Capture the cell that displays the provided text and extract its [X, Y] central coordinate. 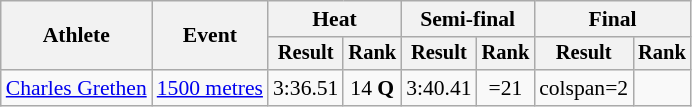
Semi-final [468, 19]
colspan=2 [584, 88]
Charles Grethen [76, 88]
Event [210, 36]
3:36.51 [306, 88]
14 Q [372, 88]
Final [612, 19]
Heat [334, 19]
Athlete [76, 36]
1500 metres [210, 88]
3:40.41 [438, 88]
=21 [506, 88]
